Identify which cell holds the provided text, then report its [X, Y] central coordinate. 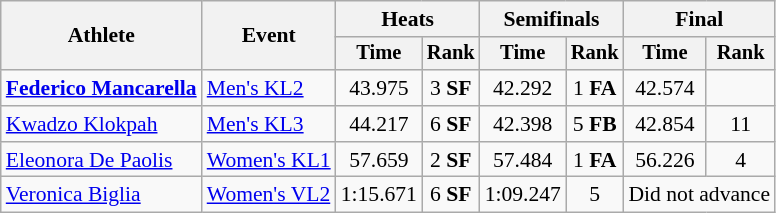
Men's KL3 [269, 124]
Federico Mancarella [102, 88]
Did not advance [699, 195]
1:15.671 [379, 195]
Heats [408, 19]
43.975 [379, 88]
42.854 [664, 124]
Women's VL2 [269, 195]
Eleonora De Paolis [102, 160]
2 SF [451, 160]
42.398 [523, 124]
11 [740, 124]
44.217 [379, 124]
Final [699, 19]
1:09.247 [523, 195]
56.226 [664, 160]
Semifinals [552, 19]
3 SF [451, 88]
57.484 [523, 160]
Veronica Biglia [102, 195]
Kwadzo Klokpah [102, 124]
Men's KL2 [269, 88]
5 [595, 195]
57.659 [379, 160]
Event [269, 36]
42.292 [523, 88]
Women's KL1 [269, 160]
4 [740, 160]
5 FB [595, 124]
Athlete [102, 36]
42.574 [664, 88]
